Scan for the cell matching the given text and deliver its [x, y] coordinate at center. 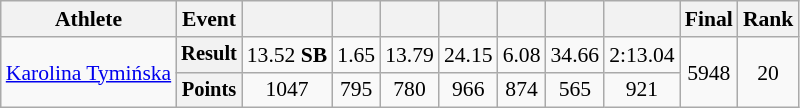
1047 [288, 90]
Karolina Tymińska [88, 72]
Athlete [88, 19]
966 [468, 90]
34.66 [576, 55]
Event [209, 19]
780 [410, 90]
Points [209, 90]
565 [576, 90]
921 [642, 90]
795 [356, 90]
Result [209, 55]
13.52 SB [288, 55]
20 [768, 72]
874 [522, 90]
6.08 [522, 55]
1.65 [356, 55]
2:13.04 [642, 55]
24.15 [468, 55]
5948 [709, 72]
Rank [768, 19]
Final [709, 19]
13.79 [410, 55]
